Find where the given text appears and provide that cell's center as (x, y) coordinate. 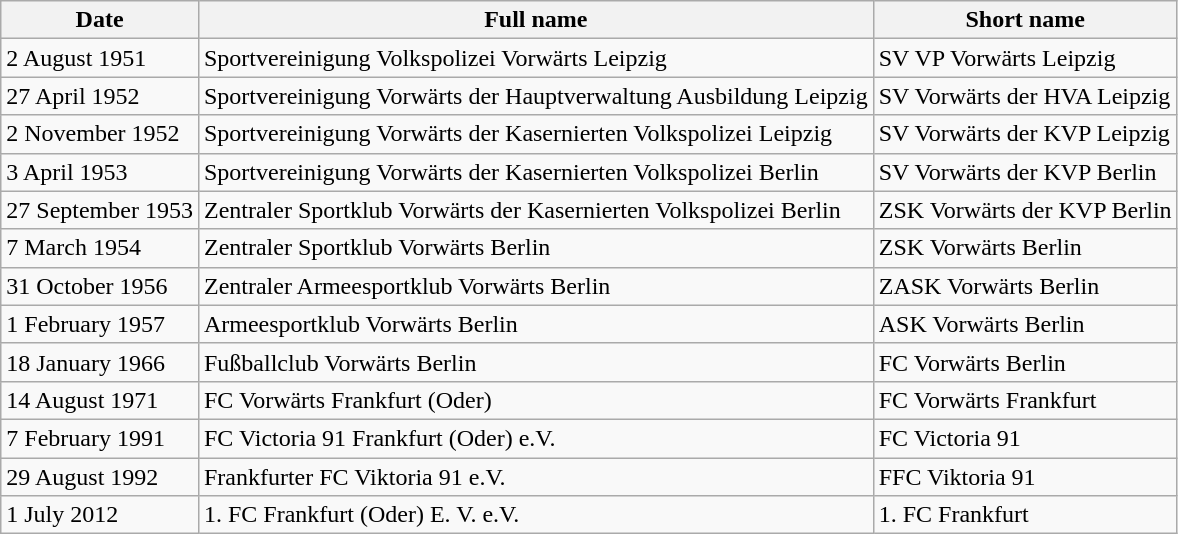
FFC Viktoria 91 (1025, 477)
1 February 1957 (100, 324)
18 January 1966 (100, 362)
FC Victoria 91 (1025, 438)
FC Vorwärts Berlin (1025, 362)
1 July 2012 (100, 515)
31 October 1956 (100, 286)
Sportvereinigung Vorwärts der Kasernierten Volkspolizei Berlin (536, 172)
Zentraler Armeesportklub Vorwärts Berlin (536, 286)
Fußballclub Vorwärts Berlin (536, 362)
FC Vorwärts Frankfurt (1025, 400)
FC Vorwärts Frankfurt (Oder) (536, 400)
Short name (1025, 20)
7 March 1954 (100, 248)
Sportvereinigung Vorwärts der Kasernierten Volkspolizei Leipzig (536, 134)
Sportvereinigung Vorwärts der Hauptverwaltung Ausbildung Leipzig (536, 96)
Date (100, 20)
ASK Vorwärts Berlin (1025, 324)
3 April 1953 (100, 172)
2 November 1952 (100, 134)
SV VP Vorwärts Leipzig (1025, 58)
ZASK Vorwärts Berlin (1025, 286)
29 August 1992 (100, 477)
Armeesportklub Vorwärts Berlin (536, 324)
Zentraler Sportklub Vorwärts der Kasernierten Volkspolizei Berlin (536, 210)
7 February 1991 (100, 438)
ZSK Vorwärts Berlin (1025, 248)
2 August 1951 (100, 58)
SV Vorwärts der KVP Leipzig (1025, 134)
Sportvereinigung Volkspolizei Vorwärts Leipzig (536, 58)
1. FC Frankfurt (1025, 515)
27 April 1952 (100, 96)
SV Vorwärts der KVP Berlin (1025, 172)
27 September 1953 (100, 210)
1. FC Frankfurt (Oder) E. V. e.V. (536, 515)
FC Victoria 91 Frankfurt (Oder) e.V. (536, 438)
Zentraler Sportklub Vorwärts Berlin (536, 248)
Frankfurter FC Viktoria 91 e.V. (536, 477)
Full name (536, 20)
14 August 1971 (100, 400)
ZSK Vorwärts der KVP Berlin (1025, 210)
SV Vorwärts der HVA Leipzig (1025, 96)
